Identify which cell holds the provided text, then report its [x, y] central coordinate. 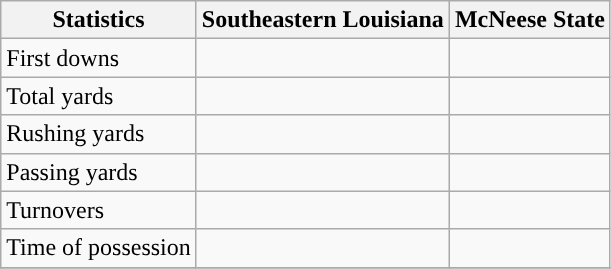
Rushing yards [99, 134]
McNeese State [530, 20]
Passing yards [99, 172]
Statistics [99, 20]
Turnovers [99, 210]
Southeastern Louisiana [322, 20]
Total yards [99, 96]
Time of possession [99, 248]
First downs [99, 58]
